Detect which cell encompasses the target text, then output its (x, y) center coordinate. 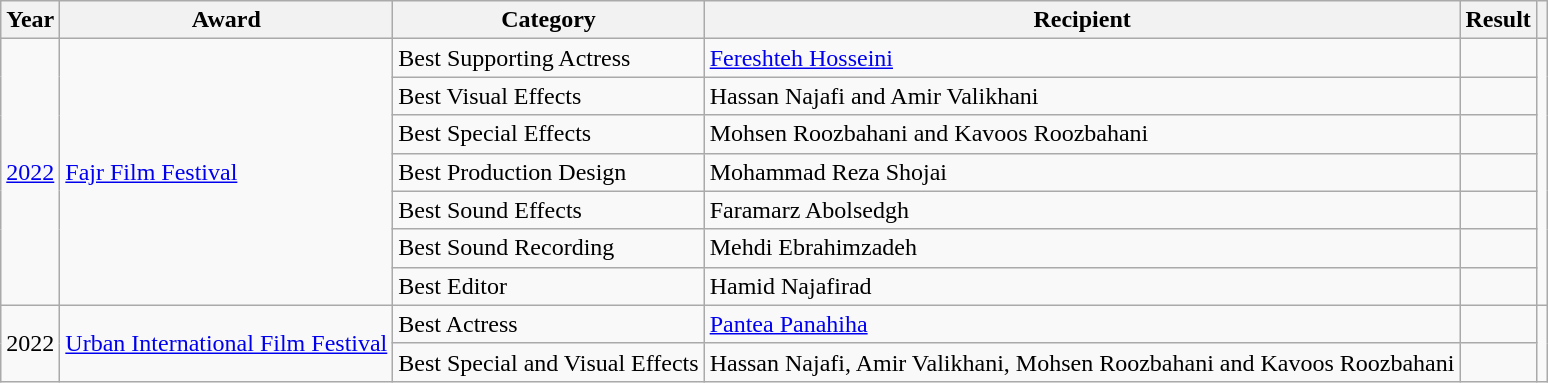
Pantea Panahiha (1082, 324)
Best Special and Visual Effects (548, 362)
Best Editor (548, 286)
Faramarz Abolsedgh (1082, 210)
Recipient (1082, 20)
Best Special Effects (548, 134)
Best Actress (548, 324)
Fereshteh Hosseini (1082, 58)
Fajr Film Festival (226, 172)
Hamid Najafirad (1082, 286)
Mehdi Ebrahimzadeh (1082, 248)
Best Sound Recording (548, 248)
Hassan Najafi and Amir Valikhani (1082, 96)
Best Supporting Actress (548, 58)
Mohsen Roozbahani and Kavoos Roozbahani (1082, 134)
Category (548, 20)
Mohammad Reza Shojai (1082, 172)
Best Visual Effects (548, 96)
Urban International Film Festival (226, 343)
Year (30, 20)
Hassan Najafi, Amir Valikhani, Mohsen Roozbahani and Kavoos Roozbahani (1082, 362)
Award (226, 20)
Result (1498, 20)
Best Production Design (548, 172)
Best Sound Effects (548, 210)
